Capture the cell that displays the provided text and extract its [x, y] central coordinate. 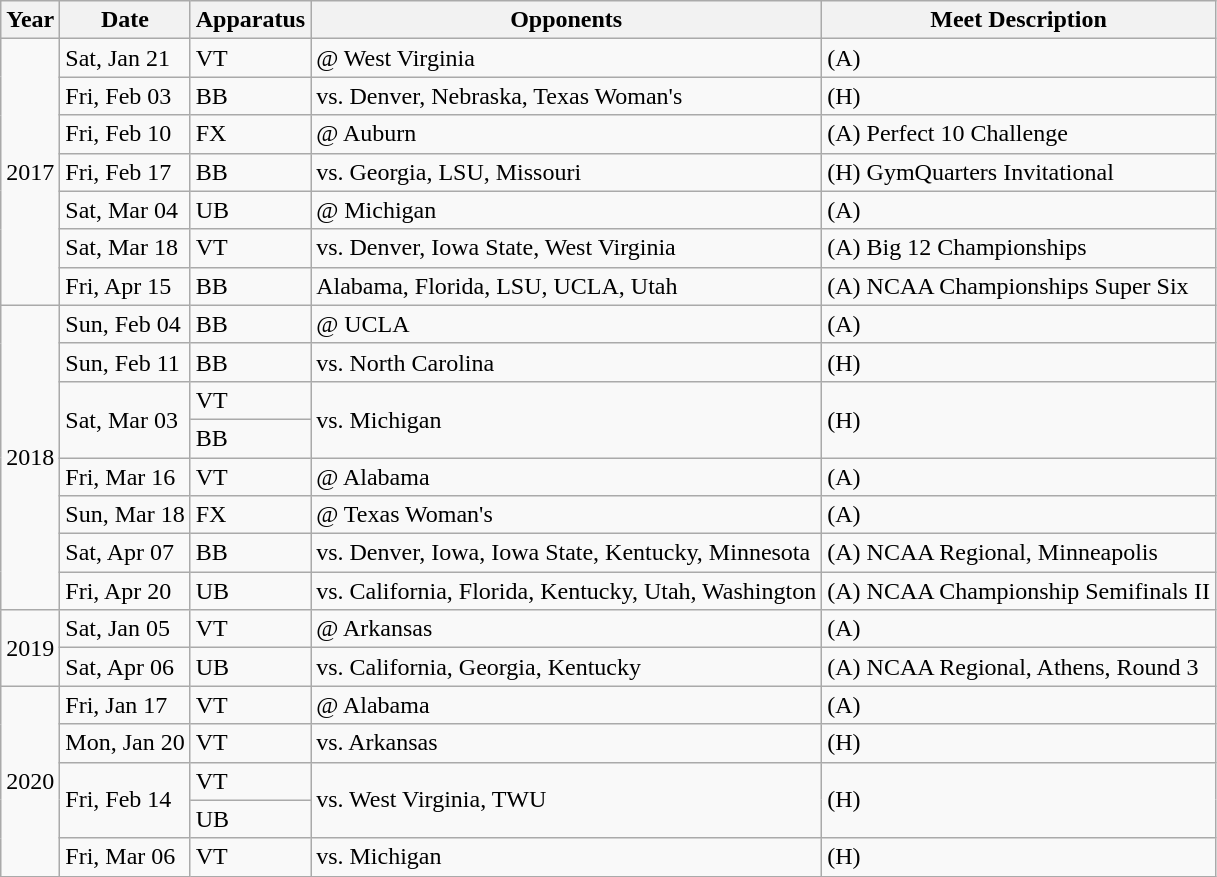
@ UCLA [566, 324]
vs. California, Florida, Kentucky, Utah, Washington [566, 591]
Sat, Apr 07 [125, 553]
Sat, Apr 06 [125, 667]
Sun, Feb 04 [125, 324]
Mon, Jan 20 [125, 743]
(A) NCAA Championships Super Six [1019, 286]
Fri, Mar 16 [125, 477]
vs. North Carolina [566, 362]
(A) Big 12 Championships [1019, 248]
Sat, Mar 04 [125, 210]
(A) NCAA Regional, Minneapolis [1019, 553]
2020 [30, 781]
2019 [30, 648]
@ West Virginia [566, 58]
vs. Denver, Iowa, Iowa State, Kentucky, Minnesota [566, 553]
vs. Georgia, LSU, Missouri [566, 172]
Sun, Feb 11 [125, 362]
Opponents [566, 20]
Fri, Apr 15 [125, 286]
Fri, Jan 17 [125, 705]
vs. Denver, Iowa State, West Virginia [566, 248]
vs. Arkansas [566, 743]
(A) NCAA Championship Semifinals II [1019, 591]
vs. West Virginia, TWU [566, 800]
vs. Denver, Nebraska, Texas Woman's [566, 96]
Year [30, 20]
Sat, Mar 03 [125, 419]
Sat, Mar 18 [125, 248]
Fri, Feb 10 [125, 134]
Sun, Mar 18 [125, 515]
Apparatus [250, 20]
@ Auburn [566, 134]
Meet Description [1019, 20]
(A) Perfect 10 Challenge [1019, 134]
Fri, Feb 03 [125, 96]
Date [125, 20]
2017 [30, 172]
(A) NCAA Regional, Athens, Round 3 [1019, 667]
Sat, Jan 05 [125, 629]
Alabama, Florida, LSU, UCLA, Utah [566, 286]
Fri, Apr 20 [125, 591]
(H) GymQuarters Invitational [1019, 172]
@ Arkansas [566, 629]
Fri, Feb 17 [125, 172]
2018 [30, 457]
@ Michigan [566, 210]
Fri, Feb 14 [125, 800]
Sat, Jan 21 [125, 58]
@ Texas Woman's [566, 515]
vs. California, Georgia, Kentucky [566, 667]
Fri, Mar 06 [125, 857]
